Pinpoint the cell where the given text exists, returning its [x, y] midpoint coordinate. 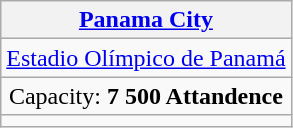
Estadio Olímpico de Panamá [146, 58]
Capacity: 7 500 Attandence [146, 96]
Panama City [146, 20]
